Provide the [x, y] coordinate of the cell's center where the given text is located.  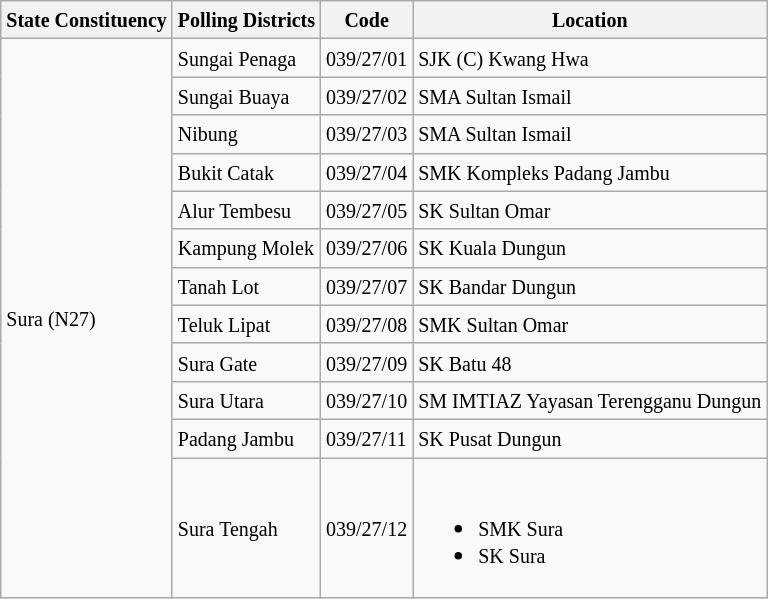
039/27/06 [367, 248]
039/27/07 [367, 286]
SK Pusat Dungun [590, 438]
Sura Utara [246, 400]
SK Kuala Dungun [590, 248]
039/27/02 [367, 96]
SMK Kompleks Padang Jambu [590, 172]
039/27/03 [367, 134]
SK Batu 48 [590, 362]
Sungai Penaga [246, 58]
Teluk Lipat [246, 324]
039/27/04 [367, 172]
SJK (C) Kwang Hwa [590, 58]
039/27/01 [367, 58]
039/27/09 [367, 362]
SMK SuraSK Sura [590, 528]
039/27/11 [367, 438]
039/27/10 [367, 400]
Padang Jambu [246, 438]
039/27/12 [367, 528]
039/27/08 [367, 324]
State Constituency [87, 20]
Sungai Buaya [246, 96]
Code [367, 20]
SK Bandar Dungun [590, 286]
Nibung [246, 134]
SK Sultan Omar [590, 210]
SM IMTIAZ Yayasan Terengganu Dungun [590, 400]
SMK Sultan Omar [590, 324]
Alur Tembesu [246, 210]
Sura (N27) [87, 318]
Polling Districts [246, 20]
039/27/05 [367, 210]
Tanah Lot [246, 286]
Sura Tengah [246, 528]
Location [590, 20]
Kampung Molek [246, 248]
Sura Gate [246, 362]
Bukit Catak [246, 172]
